Capture the cell that displays the provided text and extract its (x, y) central coordinate. 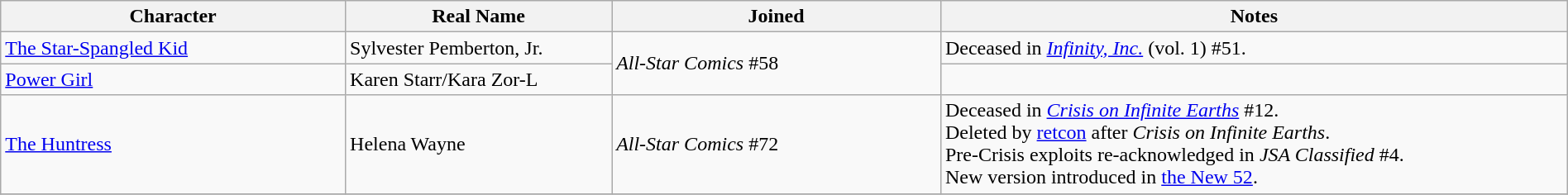
Power Girl (174, 79)
The Star-Spangled Kid (174, 48)
Character (174, 17)
Deceased in Infinity, Inc. (vol. 1) #51. (1254, 48)
Real Name (479, 17)
Notes (1254, 17)
Helena Wayne (479, 144)
All-Star Comics #58 (777, 64)
Karen Starr/Kara Zor-L (479, 79)
Joined (777, 17)
All-Star Comics #72 (777, 144)
The Huntress (174, 144)
Sylvester Pemberton, Jr. (479, 48)
